Output the [X, Y] coordinate of the center of the cell containing the given text.  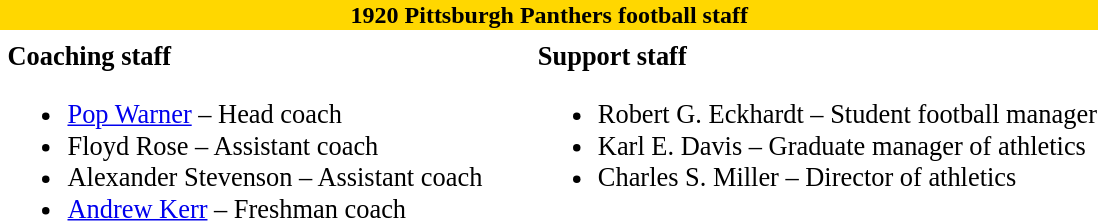
1920 Pittsburgh Panthers football staff [549, 15]
